From the cell containing the given text, extract its center point as [X, Y] coordinate. 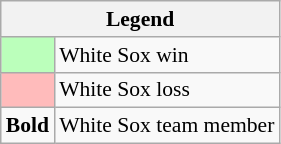
White Sox loss [166, 90]
White Sox team member [166, 126]
Bold [28, 126]
Legend [140, 19]
White Sox win [166, 55]
